Locate the cell with the specified text and output its (x, y) center coordinate. 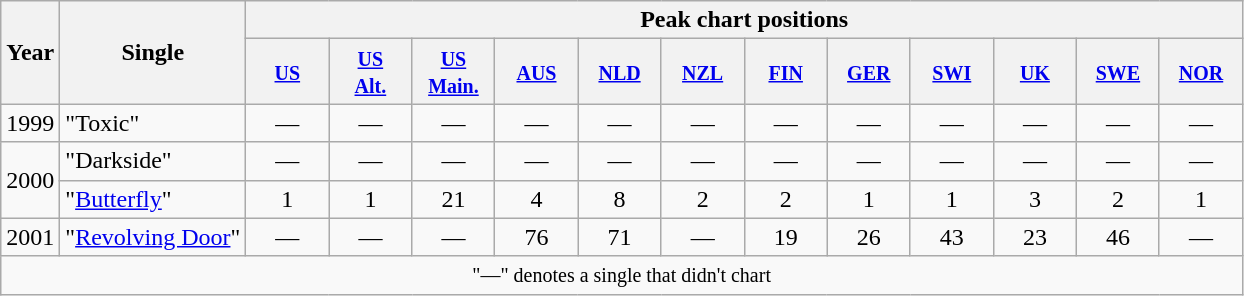
1999 (30, 123)
Single (153, 52)
"Butterfly" (153, 199)
GER (868, 72)
8 (620, 199)
26 (868, 237)
USAlt. (370, 72)
UK (1034, 72)
71 (620, 237)
19 (786, 237)
USMain. (454, 72)
Peak chart positions (744, 20)
"Toxic" (153, 123)
4 (536, 199)
NZL (702, 72)
23 (1034, 237)
NOR (1200, 72)
"Revolving Door" (153, 237)
"Darkside" (153, 161)
SWE (1118, 72)
FIN (786, 72)
43 (952, 237)
21 (454, 199)
46 (1118, 237)
SWI (952, 72)
NLD (620, 72)
"—" denotes a single that didn't chart (622, 275)
2001 (30, 237)
76 (536, 237)
3 (1034, 199)
AUS (536, 72)
Year (30, 52)
US (288, 72)
2000 (30, 180)
